Return the [X, Y] coordinate for the center point of the cell that contains the specified text.  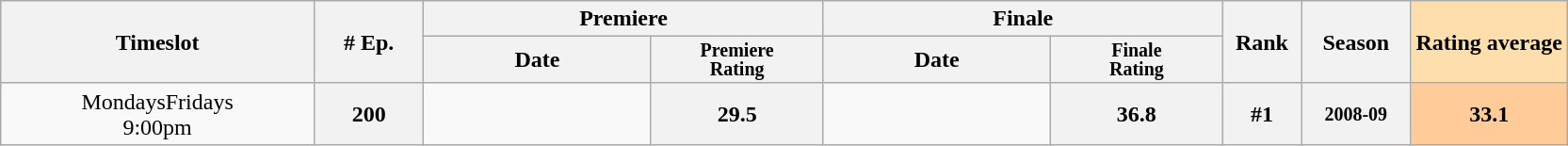
200 [368, 113]
Timeslot [158, 42]
#1 [1262, 113]
PremiereRating [736, 60]
33.1 [1489, 113]
Rank [1262, 42]
29.5 [736, 113]
Premiere [623, 19]
# Ep. [368, 42]
FinaleRating [1136, 60]
2008-09 [1356, 113]
36.8 [1136, 113]
Season [1356, 42]
Finale [1023, 19]
Rating average [1489, 42]
MondaysFridays9:00pm [158, 113]
